For the text-containing cell, return its midpoint in (x, y) coordinate format. 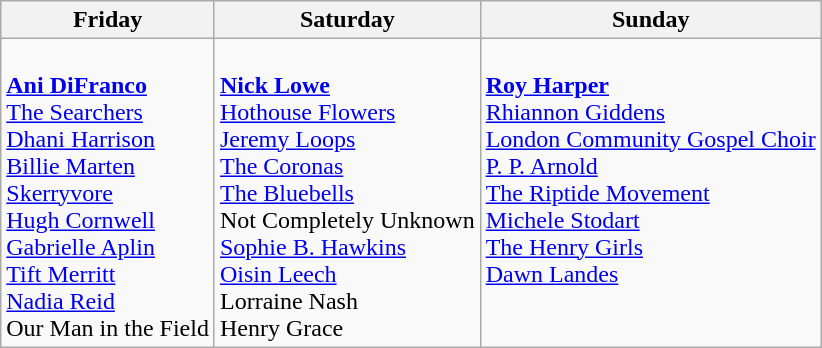
Saturday (347, 20)
Ani DiFranco The Searchers Dhani Harrison Billie Marten Skerryvore Hugh Cornwell Gabrielle Aplin Tift Merritt Nadia Reid Our Man in the Field (108, 193)
Nick Lowe Hothouse Flowers Jeremy Loops The Coronas The Bluebells Not Completely Unknown Sophie B. Hawkins Oisin Leech Lorraine Nash Henry Grace (347, 193)
Sunday (650, 20)
Roy Harper Rhiannon Giddens London Community Gospel Choir P. P. Arnold The Riptide Movement Michele Stodart The Henry Girls Dawn Landes (650, 193)
Friday (108, 20)
